Locate the cell with the specified text and output its (x, y) center coordinate. 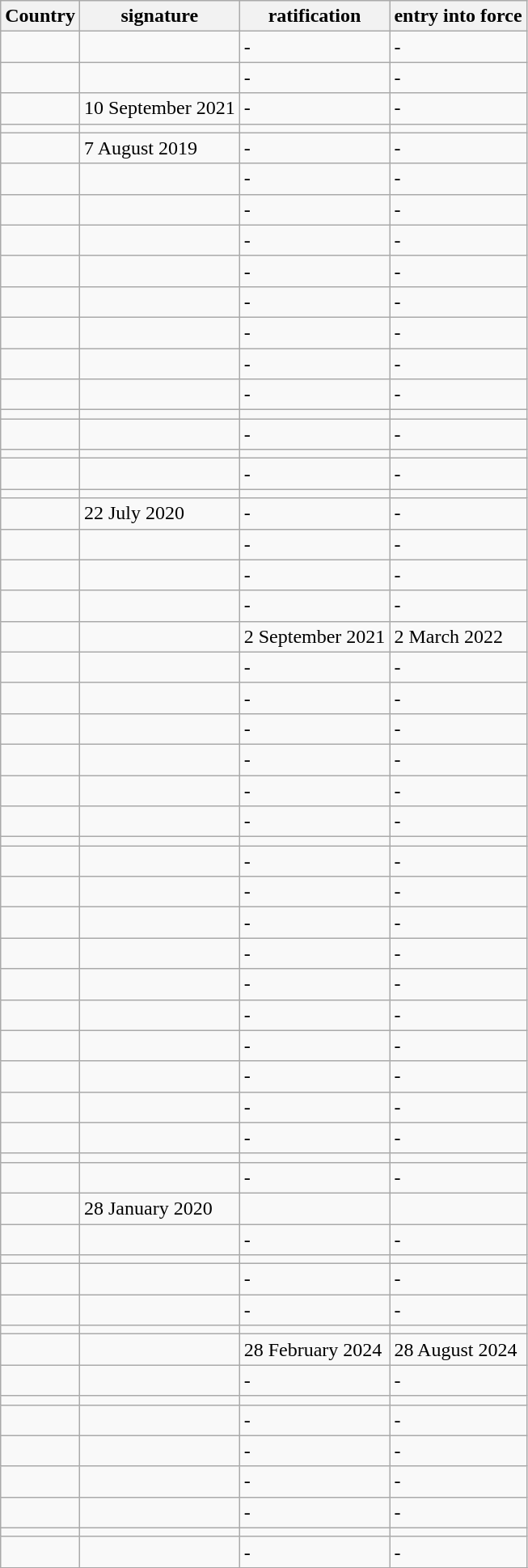
2 September 2021 (315, 636)
Country (40, 16)
entry into force (458, 16)
10 September 2021 (159, 108)
28 February 2024 (315, 1350)
28 August 2024 (458, 1350)
7 August 2019 (159, 148)
ratification (315, 16)
28 January 2020 (159, 1208)
22 July 2020 (159, 514)
2 March 2022 (458, 636)
signature (159, 16)
